Determine the (X, Y) coordinate at the center of the cell enclosing the given text.  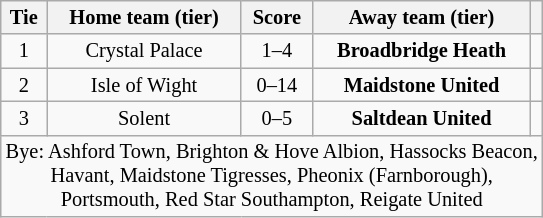
0–5 (276, 118)
Home team (tier) (144, 17)
Maidstone United (422, 85)
Solent (144, 118)
1–4 (276, 51)
Away team (tier) (422, 17)
3 (24, 118)
1 (24, 51)
Isle of Wight (144, 85)
0–14 (276, 85)
Broadbridge Heath (422, 51)
2 (24, 85)
Saltdean United (422, 118)
Crystal Palace (144, 51)
Tie (24, 17)
Score (276, 17)
